Detect which cell encompasses the target text, then output its [x, y] center coordinate. 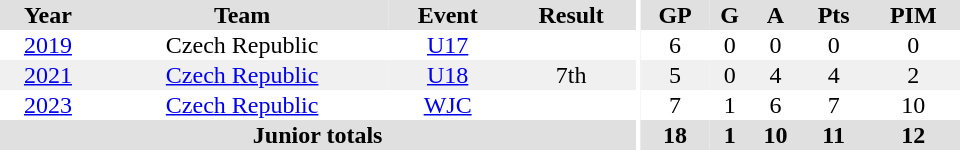
2021 [48, 75]
GP [675, 15]
5 [675, 75]
Result [571, 15]
A [776, 15]
U17 [447, 45]
Pts [834, 15]
G [730, 15]
WJC [447, 105]
U18 [447, 75]
7th [571, 75]
12 [914, 135]
Year [48, 15]
Event [447, 15]
2023 [48, 105]
2019 [48, 45]
PIM [914, 15]
18 [675, 135]
Team [242, 15]
11 [834, 135]
2 [914, 75]
Junior totals [318, 135]
